Provide the [x, y] coordinate of the cell's center where the given text is located.  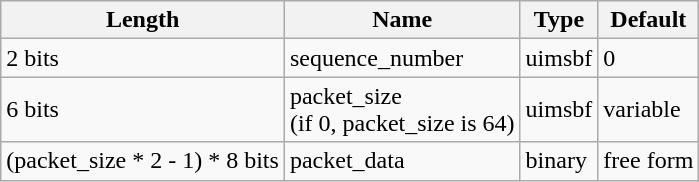
6 bits [143, 110]
free form [648, 161]
binary [559, 161]
variable [648, 110]
packet_data [402, 161]
(packet_size * 2 - 1) * 8 bits [143, 161]
0 [648, 58]
2 bits [143, 58]
Type [559, 20]
sequence_number [402, 58]
Length [143, 20]
packet_size(if 0, packet_size is 64) [402, 110]
Default [648, 20]
Name [402, 20]
